Return (x, y) of the center of cell containing provided text 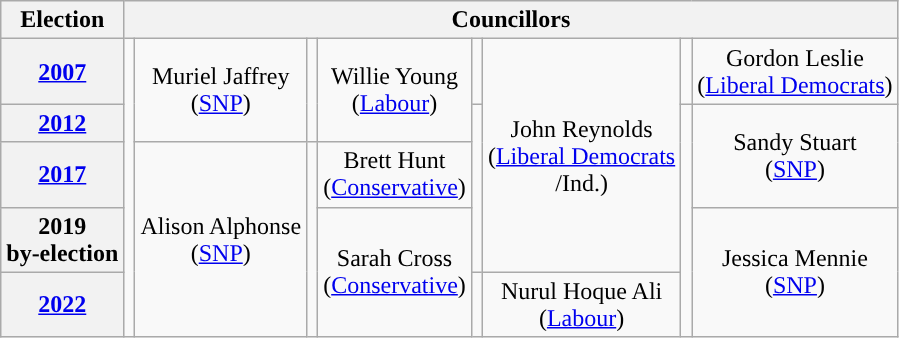
2019by-election (62, 240)
Sarah Cross(Conservative) (395, 272)
Muriel Jaffrey(SNP) (221, 90)
2007 (62, 72)
Councillors (511, 20)
Jessica Mennie(SNP) (795, 272)
Election (62, 20)
Sandy Stuart(SNP) (795, 156)
Nurul Hoque Ali(Labour) (581, 304)
Gordon Leslie(Liberal Democrats) (795, 72)
2017 (62, 174)
Alison Alphonse(SNP) (221, 240)
Brett Hunt(Conservative) (395, 174)
John Reynolds(Liberal Democrats/Ind.) (581, 156)
2022 (62, 304)
Willie Young(Labour) (395, 90)
2012 (62, 123)
